Output the [X, Y] coordinate of the center of the cell containing the given text.  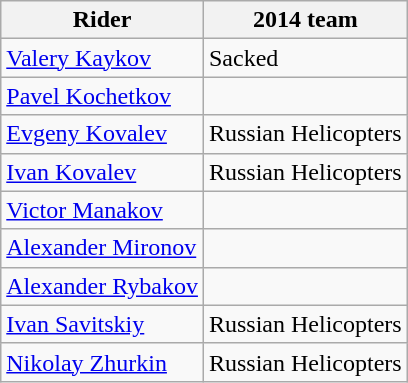
Nikolay Zhurkin [102, 362]
Evgeny Kovalev [102, 134]
Rider [102, 20]
Ivan Kovalev [102, 172]
Alexander Mironov [102, 248]
Alexander Rybakov [102, 286]
Valery Kaykov [102, 58]
Sacked [305, 58]
2014 team [305, 20]
Ivan Savitskiy [102, 324]
Victor Manakov [102, 210]
Pavel Kochetkov [102, 96]
